Return (x, y) of the center of cell containing provided text 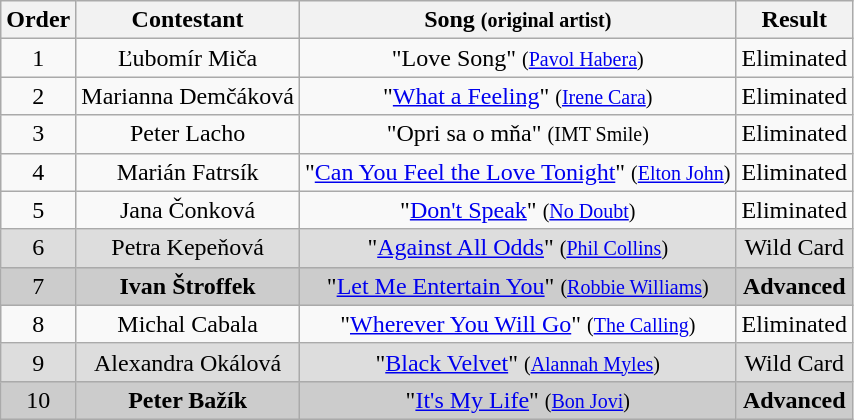
Alexandra Okálová (188, 362)
"Wherever You Will Go" (The Calling) (518, 324)
Marián Fatrsík (188, 172)
Ivan Štroffek (188, 286)
Marianna Demčáková (188, 96)
Petra Kepeňová (188, 248)
"Love Song" (Pavol Habera) (518, 58)
9 (38, 362)
Michal Cabala (188, 324)
Ľubomír Miča (188, 58)
"Against All Odds" (Phil Collins) (518, 248)
2 (38, 96)
10 (38, 400)
"Can You Feel the Love Tonight" (Elton John) (518, 172)
Peter Bažík (188, 400)
Result (794, 20)
"What a Feeling" (Irene Cara) (518, 96)
6 (38, 248)
5 (38, 210)
Song (original artist) (518, 20)
3 (38, 134)
Jana Čonková (188, 210)
7 (38, 286)
1 (38, 58)
Contestant (188, 20)
Order (38, 20)
"Black Velvet" (Alannah Myles) (518, 362)
"It's My Life" (Bon Jovi) (518, 400)
Peter Lacho (188, 134)
"Opri sa o mňa" (IMT Smile) (518, 134)
"Let Me Entertain You" (Robbie Williams) (518, 286)
8 (38, 324)
"Don't Speak" (No Doubt) (518, 210)
4 (38, 172)
